Search for the cell housing the specified text and yield its [x, y] center coordinate. 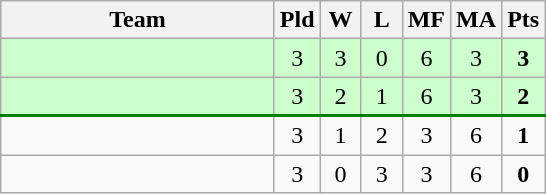
L [382, 20]
Pld [297, 20]
MF [426, 20]
W [340, 20]
Pts [524, 20]
MA [476, 20]
Team [138, 20]
